Output the [X, Y] coordinate of the center of the cell containing the given text.  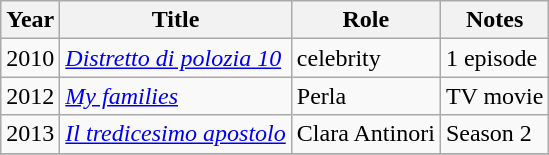
Season 2 [494, 134]
celebrity [366, 58]
Title [176, 20]
Notes [494, 20]
Year [30, 20]
My families [176, 96]
Clara Antinori [366, 134]
TV movie [494, 96]
2010 [30, 58]
1 episode [494, 58]
Perla [366, 96]
2013 [30, 134]
Il tredicesimo apostolo [176, 134]
Role [366, 20]
Distretto di polozia 10 [176, 58]
2012 [30, 96]
